Scan for the cell matching the given text and deliver its [X, Y] coordinate at center. 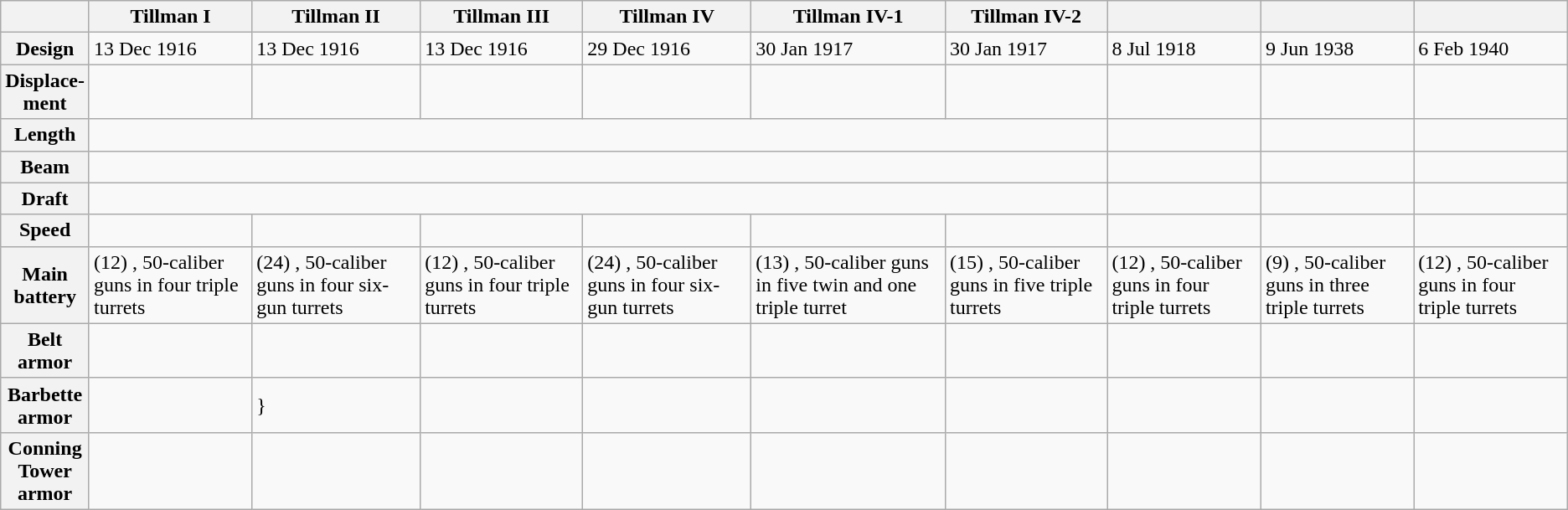
Displace-ment [45, 92]
Tillman IV-1 [848, 17]
9 Jun 1938 [1337, 49]
Beam [45, 167]
6 Feb 1940 [1491, 49]
Tillman IV [667, 17]
Barbettearmor [45, 405]
(13) , 50-caliber guns in five twin and one triple turret [848, 285]
Tillman IV-2 [1027, 17]
} [337, 405]
ConningTowerarmor [45, 471]
8 Jul 1918 [1184, 49]
Tillman III [502, 17]
29 Dec 1916 [667, 49]
Mainbattery [45, 285]
(9) , 50-caliber guns in three triple turrets [1337, 285]
Length [45, 135]
Beltarmor [45, 350]
Design [45, 49]
Tillman I [170, 17]
Draft [45, 198]
(15) , 50-caliber guns in five triple turrets [1027, 285]
Speed [45, 230]
Tillman II [337, 17]
